For the text-containing cell, return its midpoint in (x, y) coordinate format. 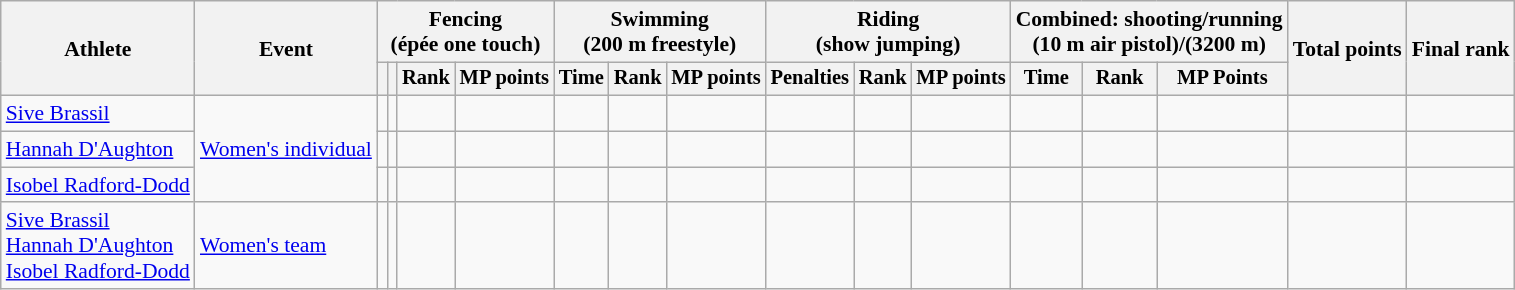
Penalties (810, 79)
Sive Brassil (98, 114)
Event (286, 48)
Combined: shooting/running(10 m air pistol)/(3200 m) (1150, 32)
Fencing(épée one touch) (466, 32)
MP Points (1222, 79)
Swimming(200 m freestyle) (660, 32)
Athlete (98, 48)
Isobel Radford-Dodd (98, 185)
Hannah D'Aughton (98, 150)
Final rank (1461, 48)
Riding(show jumping) (888, 32)
Sive BrassilHannah D'AughtonIsobel Radford-Dodd (98, 246)
Women's individual (286, 150)
Women's team (286, 246)
Total points (1348, 48)
